Capture the cell that displays the provided text and extract its (X, Y) central coordinate. 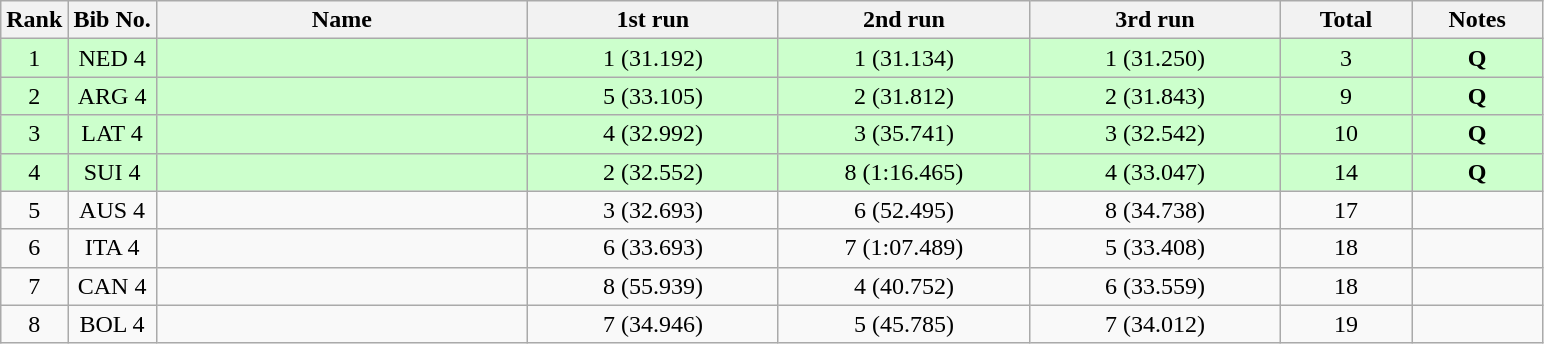
NED 4 (112, 58)
Name (342, 20)
Bib No. (112, 20)
6 (33.559) (1154, 286)
Notes (1478, 20)
1st run (652, 20)
1 (31.250) (1154, 58)
6 (34, 248)
BOL 4 (112, 324)
ITA 4 (112, 248)
Rank (34, 20)
Total (1346, 20)
3rd run (1154, 20)
7 (34.012) (1154, 324)
AUS 4 (112, 210)
5 (33.105) (652, 96)
8 (34, 324)
2 (31.812) (904, 96)
17 (1346, 210)
7 (34, 286)
8 (34.738) (1154, 210)
3 (32.693) (652, 210)
14 (1346, 172)
CAN 4 (112, 286)
19 (1346, 324)
7 (34.946) (652, 324)
5 (34, 210)
3 (35.741) (904, 134)
8 (1:16.465) (904, 172)
2 (32.552) (652, 172)
1 (31.192) (652, 58)
6 (52.495) (904, 210)
SUI 4 (112, 172)
4 (40.752) (904, 286)
7 (1:07.489) (904, 248)
ARG 4 (112, 96)
9 (1346, 96)
1 (34, 58)
1 (31.134) (904, 58)
5 (33.408) (1154, 248)
8 (55.939) (652, 286)
5 (45.785) (904, 324)
2 (31.843) (1154, 96)
2 (34, 96)
4 (32.992) (652, 134)
4 (33.047) (1154, 172)
10 (1346, 134)
6 (33.693) (652, 248)
2nd run (904, 20)
LAT 4 (112, 134)
4 (34, 172)
3 (32.542) (1154, 134)
